Locate the cell with the specified text and output its [x, y] center coordinate. 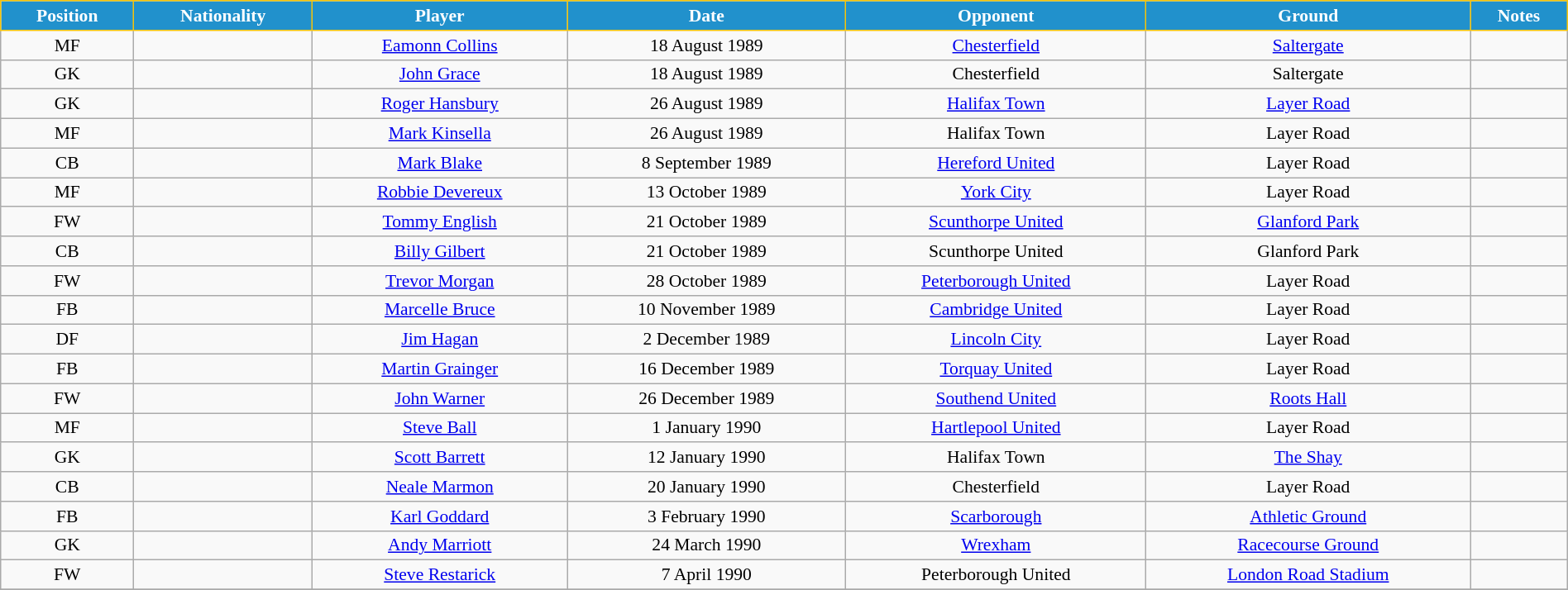
13 October 1989 [706, 193]
26 December 1989 [706, 398]
24 March 1990 [706, 545]
Jim Hagan [440, 340]
Steve Ball [440, 428]
London Road Stadium [1308, 575]
John Grace [440, 74]
Roger Hansbury [440, 104]
Position [68, 16]
2 December 1989 [706, 340]
Robbie Devereux [440, 193]
3 February 1990 [706, 516]
Notes [1519, 16]
Mark Kinsella [440, 134]
Athletic Ground [1308, 516]
Andy Marriott [440, 545]
Mark Blake [440, 163]
John Warner [440, 398]
Marcelle Bruce [440, 310]
Player [440, 16]
DF [68, 340]
28 October 1989 [706, 281]
Eamonn Collins [440, 45]
Martin Grainger [440, 369]
Neale Marmon [440, 487]
Trevor Morgan [440, 281]
Roots Hall [1308, 398]
12 January 1990 [706, 458]
1 January 1990 [706, 428]
Billy Gilbert [440, 251]
8 September 1989 [706, 163]
Karl Goddard [440, 516]
Torquay United [996, 369]
Opponent [996, 16]
Hereford United [996, 163]
The Shay [1308, 458]
16 December 1989 [706, 369]
Nationality [223, 16]
Scarborough [996, 516]
York City [996, 193]
Ground [1308, 16]
20 January 1990 [706, 487]
Date [706, 16]
Southend United [996, 398]
Tommy English [440, 222]
Steve Restarick [440, 575]
Racecourse Ground [1308, 545]
10 November 1989 [706, 310]
Wrexham [996, 545]
Scott Barrett [440, 458]
7 April 1990 [706, 575]
Hartlepool United [996, 428]
Cambridge United [996, 310]
Lincoln City [996, 340]
